Provide the [X, Y] coordinate of the cell's center where the given text is located.  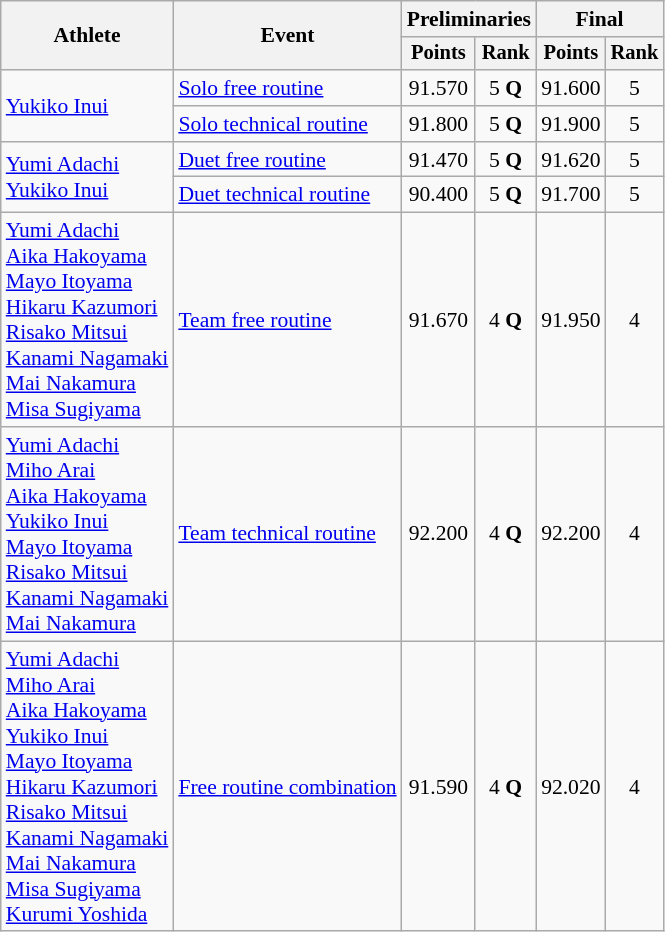
91.800 [439, 124]
Team free routine [287, 320]
90.400 [439, 195]
Athlete [88, 36]
91.900 [570, 124]
Free routine combination [287, 786]
92.020 [570, 786]
Event [287, 36]
Yukiko Inui [88, 106]
91.950 [570, 320]
91.590 [439, 786]
Yumi AdachiYukiko Inui [88, 178]
Solo technical routine [287, 124]
91.600 [570, 88]
91.470 [439, 160]
Yumi AdachiMiho AraiAika HakoyamaYukiko InuiMayo ItoyamaHikaru KazumoriRisako MitsuiKanami NagamakiMai NakamuraMisa SugiyamaKurumi Yoshida [88, 786]
Final [600, 19]
Duet free routine [287, 160]
91.570 [439, 88]
Yumi AdachiAika HakoyamaMayo ItoyamaHikaru KazumoriRisako MitsuiKanami NagamakiMai NakamuraMisa Sugiyama [88, 320]
Preliminaries [469, 19]
91.620 [570, 160]
Yumi AdachiMiho AraiAika HakoyamaYukiko InuiMayo ItoyamaRisako MitsuiKanami NagamakiMai Nakamura [88, 534]
91.700 [570, 195]
Solo free routine [287, 88]
91.670 [439, 320]
Team technical routine [287, 534]
Duet technical routine [287, 195]
